Detect which cell encompasses the target text, then output its [x, y] center coordinate. 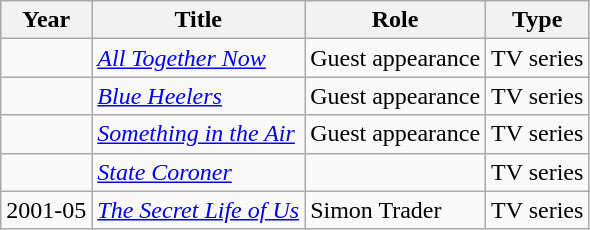
State Coroner [198, 172]
Something in the Air [198, 134]
Type [538, 20]
Title [198, 20]
Blue Heelers [198, 96]
Role [396, 20]
2001-05 [46, 210]
All Together Now [198, 58]
The Secret Life of Us [198, 210]
Simon Trader [396, 210]
Year [46, 20]
